From the cell containing the given text, extract its center point as (X, Y) coordinate. 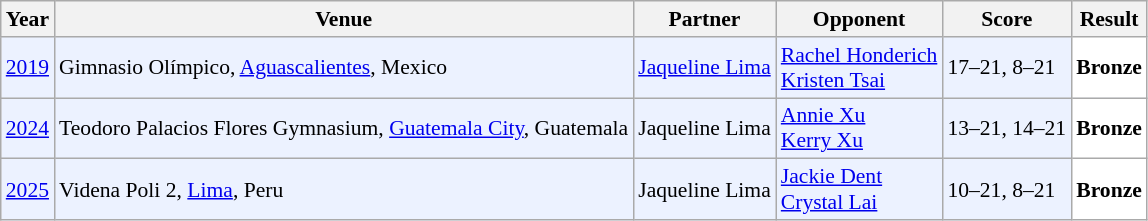
2025 (28, 190)
13–21, 14–21 (1006, 128)
Jackie Dent Crystal Lai (860, 190)
2019 (28, 68)
Rachel Honderich Kristen Tsai (860, 68)
Gimnasio Olímpico, Aguascalientes, Mexico (344, 68)
Partner (704, 19)
17–21, 8–21 (1006, 68)
2024 (28, 128)
Annie Xu Kerry Xu (860, 128)
Year (28, 19)
Result (1109, 19)
Teodoro Palacios Flores Gymnasium, Guatemala City, Guatemala (344, 128)
Opponent (860, 19)
10–21, 8–21 (1006, 190)
Score (1006, 19)
Videna Poli 2, Lima, Peru (344, 190)
Venue (344, 19)
